Extract the [x, y] coordinate from the center of the cell holding the provided text.  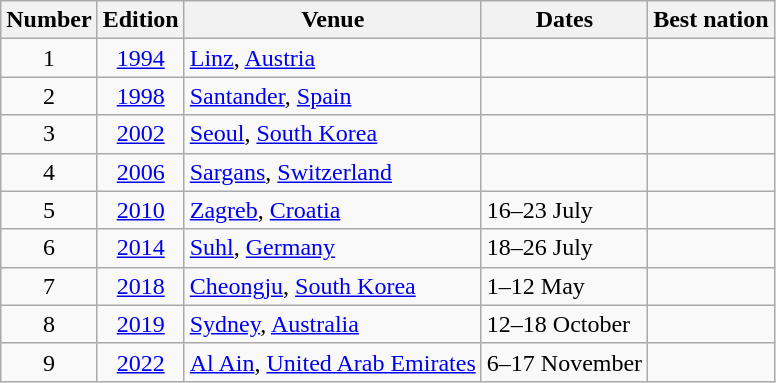
3 [49, 134]
Al Ain, United Arab Emirates [332, 362]
4 [49, 172]
2014 [140, 248]
12–18 October [564, 324]
2018 [140, 286]
9 [49, 362]
2019 [140, 324]
16–23 July [564, 210]
1998 [140, 96]
Sydney, Australia [332, 324]
Venue [332, 20]
Zagreb, Croatia [332, 210]
Edition [140, 20]
6–17 November [564, 362]
Number [49, 20]
Santander, Spain [332, 96]
6 [49, 248]
2006 [140, 172]
Linz, Austria [332, 58]
Best nation [711, 20]
1 [49, 58]
Suhl, Germany [332, 248]
2022 [140, 362]
1–12 May [564, 286]
Seoul, South Korea [332, 134]
2 [49, 96]
8 [49, 324]
1994 [140, 58]
Cheongju, South Korea [332, 286]
7 [49, 286]
Dates [564, 20]
5 [49, 210]
2002 [140, 134]
18–26 July [564, 248]
2010 [140, 210]
Sargans, Switzerland [332, 172]
